Provide the [X, Y] coordinate of the cell's center where the given text is located.  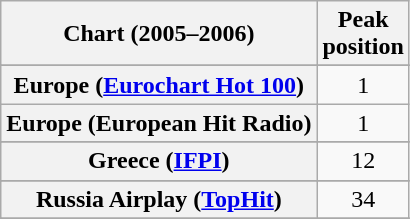
34 [363, 199]
Europe (Eurochart Hot 100) [159, 85]
12 [363, 161]
Peakposition [363, 34]
Greece (IFPI) [159, 161]
Russia Airplay (TopHit) [159, 199]
Europe (European Hit Radio) [159, 123]
Chart (2005–2006) [159, 34]
